Find where the given text appears and provide that cell's center as (X, Y) coordinate. 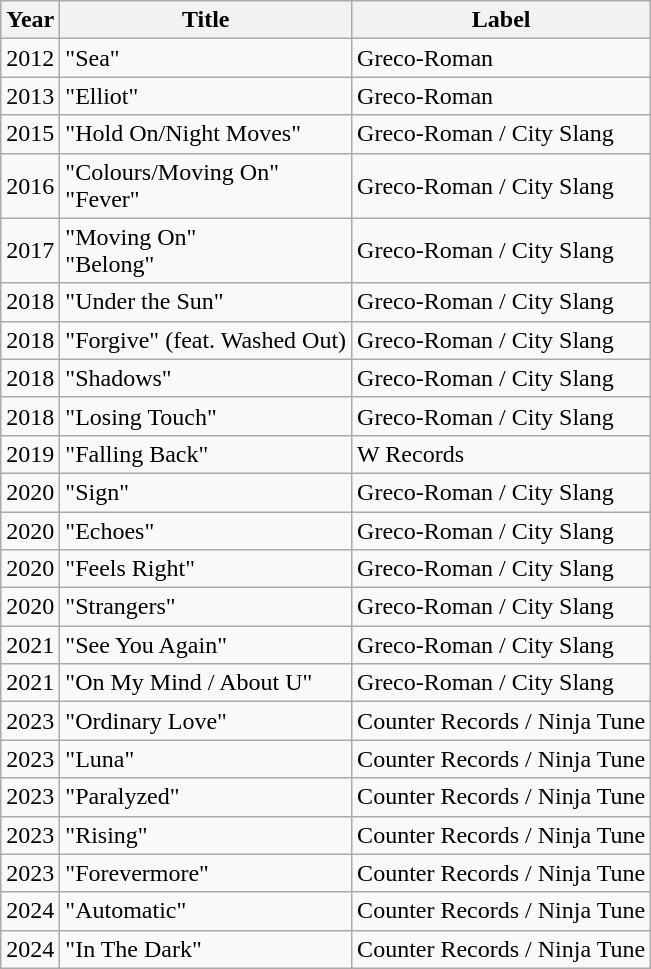
"Ordinary Love" (206, 721)
Label (502, 20)
"Echoes" (206, 531)
Title (206, 20)
"Luna" (206, 759)
"Sign" (206, 492)
"Feels Right" (206, 569)
"Rising" (206, 835)
"Automatic" (206, 911)
"Elliot" (206, 96)
2013 (30, 96)
"Under the Sun" (206, 302)
"Moving On""Belong" (206, 250)
"Colours/Moving On""Fever" (206, 186)
"Strangers" (206, 607)
"Hold On/Night Moves" (206, 134)
"Paralyzed" (206, 797)
"Sea" (206, 58)
"In The Dark" (206, 949)
2015 (30, 134)
"On My Mind / About U" (206, 683)
"Forevermore" (206, 873)
"Losing Touch" (206, 416)
2012 (30, 58)
"Forgive" (feat. Washed Out) (206, 340)
"Shadows" (206, 378)
W Records (502, 454)
"See You Again" (206, 645)
2019 (30, 454)
Year (30, 20)
2017 (30, 250)
2016 (30, 186)
"Falling Back" (206, 454)
